Return the (X, Y) coordinate for the center point of the cell that contains the specified text.  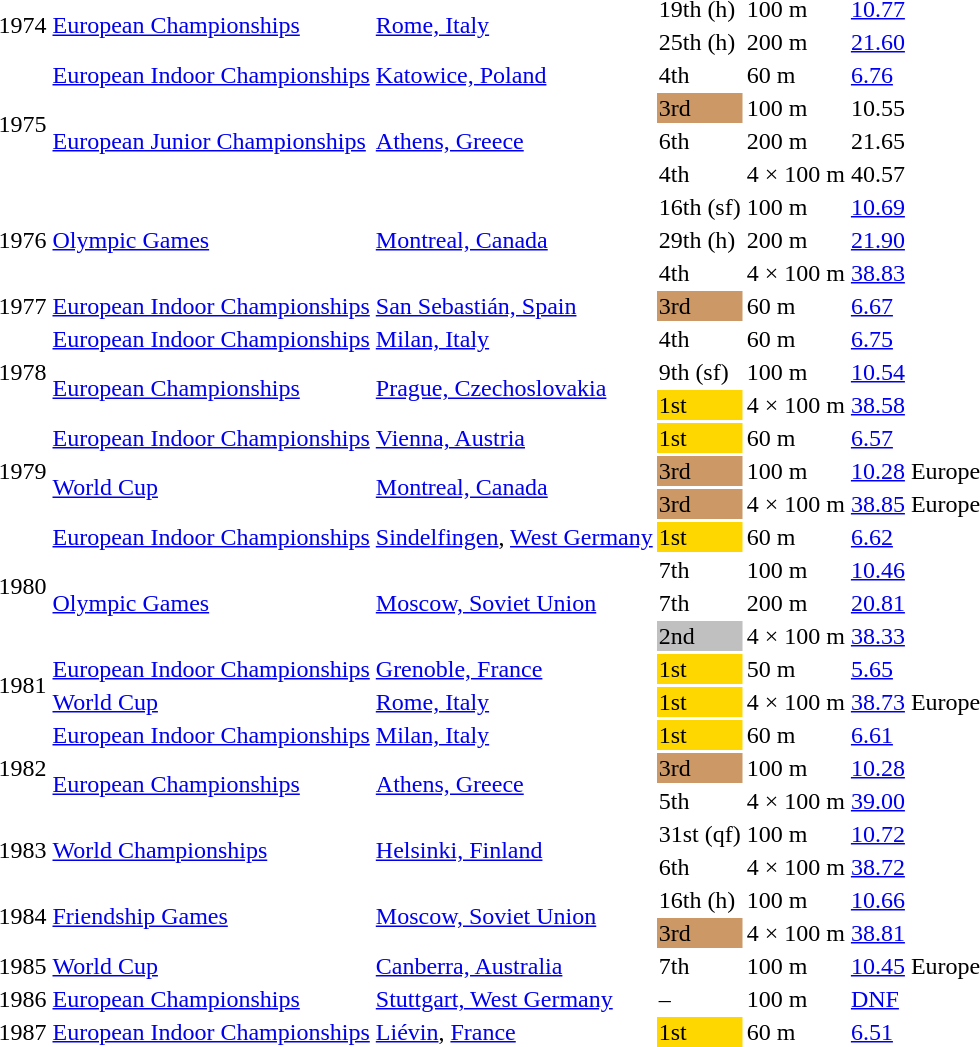
Helsinki, Finland (514, 850)
16th (h) (700, 900)
39.00 (878, 801)
25th (h) (700, 42)
Canberra, Australia (514, 966)
5th (700, 801)
6.75 (878, 339)
World Championships (211, 850)
Prague, Czechoslovakia (514, 388)
DNF (878, 999)
Liévin, France (514, 1032)
Vienna, Austria (514, 438)
San Sebastián, Spain (514, 306)
Sindelfingen, West Germany (514, 537)
2nd (700, 636)
6.62 (878, 537)
38.83 (878, 273)
10.72 (878, 834)
European Junior Championships (211, 141)
38.33 (878, 636)
38.73 (878, 702)
38.58 (878, 405)
6.67 (878, 306)
16th (sf) (700, 207)
21.65 (878, 141)
Rome, Italy (514, 702)
40.57 (878, 174)
10.55 (878, 108)
5.65 (878, 669)
50 m (796, 669)
6.57 (878, 438)
6.51 (878, 1032)
– (700, 999)
10.46 (878, 570)
31st (qf) (700, 834)
38.72 (878, 867)
6.61 (878, 735)
Katowice, Poland (514, 75)
10.69 (878, 207)
Stuttgart, West Germany (514, 999)
10.45 (878, 966)
38.81 (878, 933)
Friendship Games (211, 916)
38.85 (878, 504)
10.54 (878, 372)
21.60 (878, 42)
9th (sf) (700, 372)
10.66 (878, 900)
29th (h) (700, 240)
21.90 (878, 240)
6.76 (878, 75)
Grenoble, France (514, 669)
20.81 (878, 603)
